Return the [x, y] coordinate for the center point of the cell that contains the specified text.  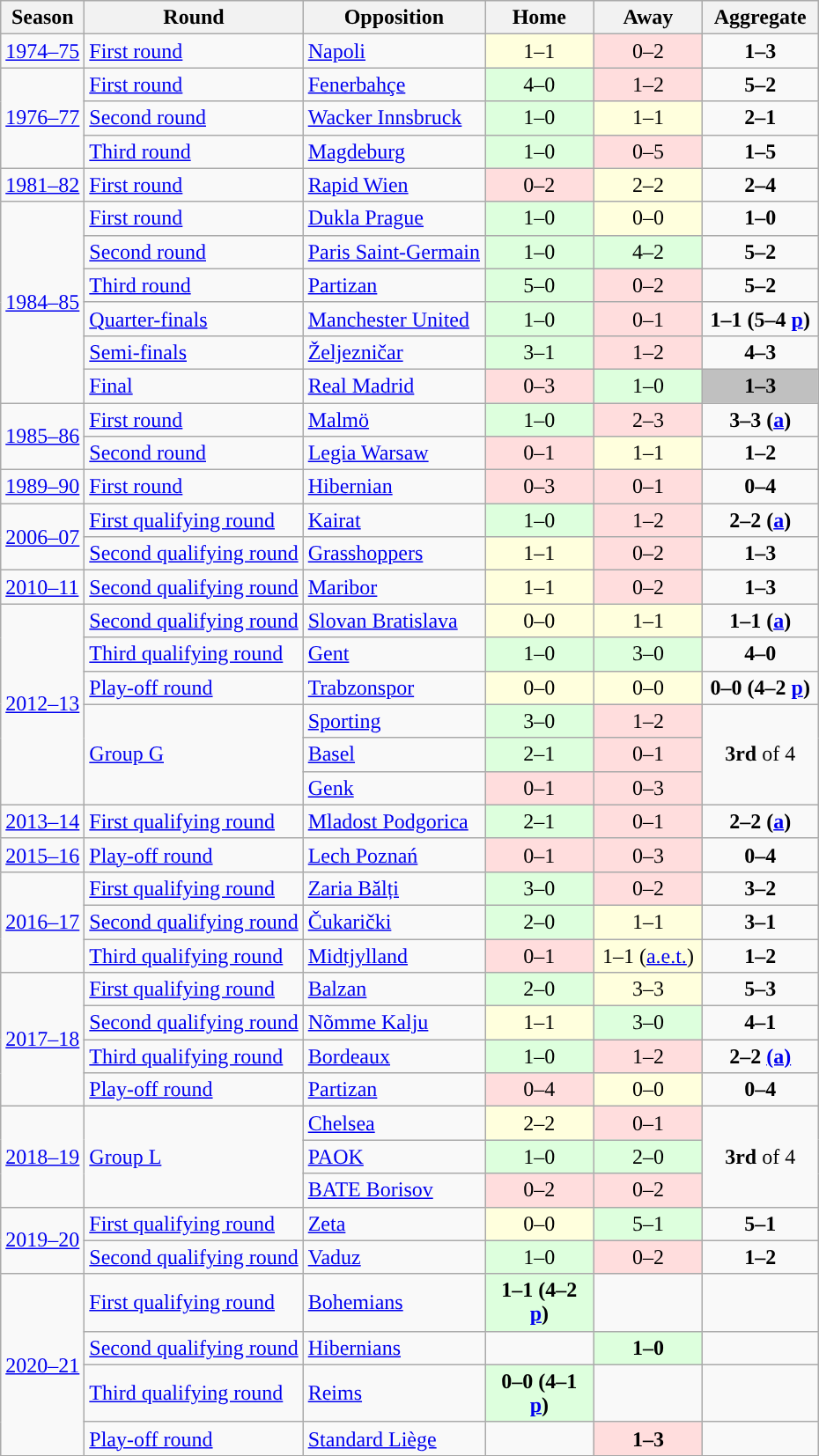
Rapid Wien [394, 185]
Season [42, 18]
Away [648, 18]
5–3 [761, 989]
5–0 [540, 285]
Hibernian [394, 487]
Group L [194, 1157]
Magdeburg [394, 151]
Lech Poznań [394, 855]
4–3 [761, 352]
PAOK [394, 1157]
1–1 (4–2 p) [540, 1303]
Final [194, 386]
4–1 [761, 1023]
1984–85 [42, 302]
Čukarički [394, 922]
2015–16 [42, 855]
Bordeaux [394, 1056]
3–2 [761, 888]
Vaduz [394, 1257]
Grasshoppers [394, 554]
Manchester United [394, 319]
3–3 [648, 989]
Aggregate [761, 18]
Maribor [394, 587]
2010–11 [42, 587]
0–0 (4–2 p) [761, 688]
2018–19 [42, 1157]
0–5 [648, 151]
Sporting [394, 721]
1976–77 [42, 118]
2020–21 [42, 1364]
1981–82 [42, 185]
Wacker Innsbruck [394, 118]
Paris Saint-Germain [394, 252]
1–1 (5–4 p) [761, 319]
Nõmme Kalju [394, 1023]
Zaria Bălți [394, 888]
Malmö [394, 420]
1–1 (a) [761, 621]
Semi-finals [194, 352]
2–3 [648, 420]
Fenerbahçe [394, 85]
Balzan [394, 989]
BATE Borisov [394, 1190]
Round [194, 18]
2–4 [761, 185]
Bohemians [394, 1303]
1985–86 [42, 437]
Zeta [394, 1224]
Napoli [394, 51]
2016–17 [42, 922]
Željezničar [394, 352]
2019–20 [42, 1240]
Midtjylland [394, 955]
1–5 [761, 151]
1–1 (a.e.t.) [648, 955]
4–2 [648, 252]
2006–07 [42, 537]
Mladost Podgorica [394, 821]
Opposition [394, 18]
3–3 (a) [761, 420]
Real Madrid [394, 386]
Kairat [394, 520]
Genk [394, 788]
Quarter-finals [194, 319]
2013–14 [42, 821]
Hibernians [394, 1348]
Trabzonspor [394, 688]
Chelsea [394, 1123]
Gent [394, 654]
Legia Warsaw [394, 453]
Standard Liège [394, 1438]
2017–18 [42, 1040]
Group G [194, 754]
2012–13 [42, 704]
Home [540, 18]
1989–90 [42, 487]
Basel [394, 754]
0–0 (4–1 p) [540, 1393]
Dukla Prague [394, 218]
Reims [394, 1393]
Slovan Bratislava [394, 621]
1974–75 [42, 51]
